For the text-containing cell, return its midpoint in [x, y] coordinate format. 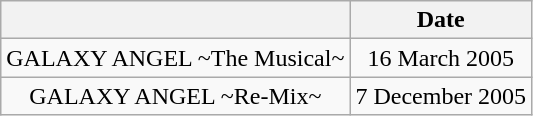
Date [441, 20]
16 March 2005 [441, 58]
GALAXY ANGEL ~Re-Mix~ [176, 96]
GALAXY ANGEL ~The Musical~ [176, 58]
7 December 2005 [441, 96]
